Search for the cell housing the specified text and yield its [x, y] center coordinate. 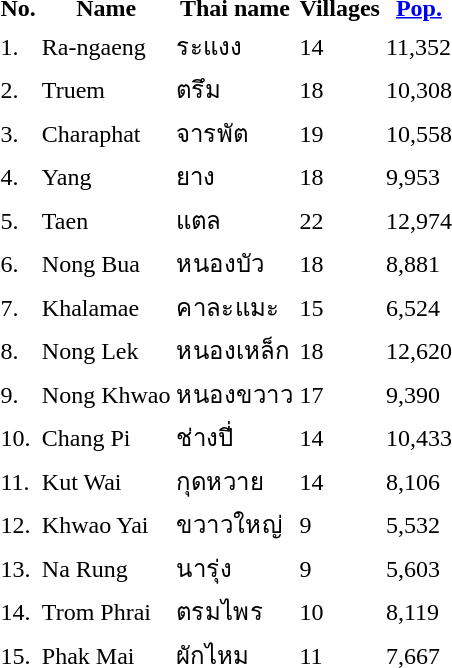
Taen [106, 220]
หนองขวาว [235, 394]
ขวาวใหญ่ [235, 524]
กุดหวาย [235, 481]
หนองบัว [235, 264]
คาละแมะ [235, 307]
หนองเหล็ก [235, 350]
Nong Bua [106, 264]
Truem [106, 90]
นารุ่ง [235, 568]
15 [340, 307]
Nong Khwao [106, 394]
ระแงง [235, 46]
Khwao Yai [106, 524]
ช่างปี่ [235, 438]
17 [340, 394]
Nong Lek [106, 350]
22 [340, 220]
Kut Wai [106, 481]
Na Rung [106, 568]
Khalamae [106, 307]
10 [340, 612]
Ra-ngaeng [106, 46]
19 [340, 133]
Yang [106, 176]
Trom Phrai [106, 612]
ยาง [235, 176]
ตรึม [235, 90]
Chang Pi [106, 438]
แตล [235, 220]
Charaphat [106, 133]
จารพัต [235, 133]
ตรมไพร [235, 612]
